Find where the given text appears and provide that cell's center as (X, Y) coordinate. 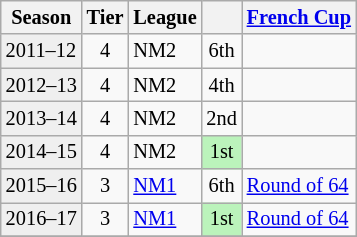
2013–14 (42, 118)
2012–13 (42, 85)
4th (222, 85)
Season (42, 17)
2014–15 (42, 152)
2nd (222, 118)
2011–12 (42, 51)
Tier (106, 17)
2015–16 (42, 186)
League (164, 17)
2016–17 (42, 219)
French Cup (299, 17)
